Return (x, y) of the center of cell containing provided text 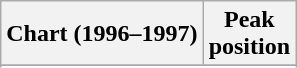
Chart (1996–1997) (102, 34)
Peakposition (249, 34)
